Determine the [x, y] coordinate at the center of the cell enclosing the given text.  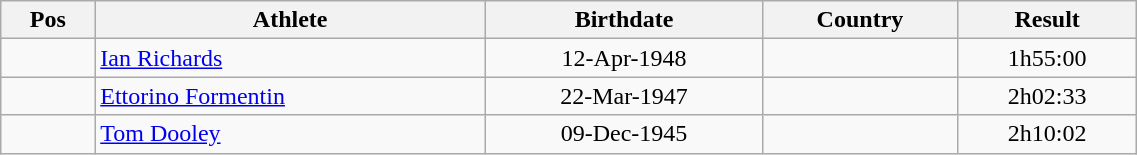
Ian Richards [290, 58]
2h10:02 [1048, 134]
12-Apr-1948 [624, 58]
09-Dec-1945 [624, 134]
1h55:00 [1048, 58]
2h02:33 [1048, 96]
Birthdate [624, 20]
22-Mar-1947 [624, 96]
Country [860, 20]
Ettorino Formentin [290, 96]
Athlete [290, 20]
Result [1048, 20]
Pos [48, 20]
Tom Dooley [290, 134]
